Find where the given text appears and provide that cell's center as [x, y] coordinate. 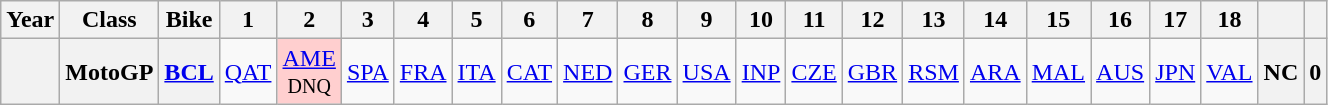
6 [529, 20]
1 [248, 20]
GBR [872, 72]
9 [706, 20]
MAL [1058, 72]
Year [30, 20]
NC [1281, 72]
0 [1316, 72]
FRA [423, 72]
NED [588, 72]
Class [110, 20]
18 [1230, 20]
14 [995, 20]
USA [706, 72]
8 [648, 20]
CAT [529, 72]
Bike [189, 20]
3 [368, 20]
GER [648, 72]
MotoGP [110, 72]
16 [1120, 20]
5 [476, 20]
BCL [189, 72]
SPA [368, 72]
17 [1176, 20]
CZE [814, 72]
ARA [995, 72]
7 [588, 20]
INP [761, 72]
ITA [476, 72]
15 [1058, 20]
2 [309, 20]
13 [934, 20]
AMEDNQ [309, 72]
RSM [934, 72]
10 [761, 20]
11 [814, 20]
JPN [1176, 72]
VAL [1230, 72]
12 [872, 20]
4 [423, 20]
AUS [1120, 72]
QAT [248, 72]
